For the text-containing cell, return its midpoint in [x, y] coordinate format. 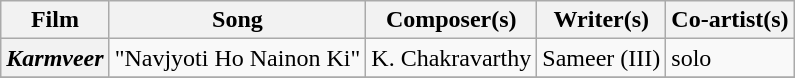
Co-artist(s) [730, 20]
Film [55, 20]
Song [238, 20]
"Navjyoti Ho Nainon Ki" [238, 58]
Composer(s) [452, 20]
Writer(s) [602, 20]
Sameer (III) [602, 58]
solo [730, 58]
K. Chakravarthy [452, 58]
Karmveer [55, 58]
